Capture the cell that displays the provided text and extract its [x, y] central coordinate. 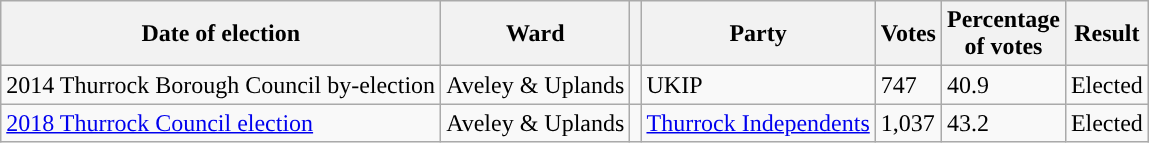
2018 Thurrock Council election [221, 123]
Percentageof votes [1003, 34]
1,037 [908, 123]
2014 Thurrock Borough Council by-election [221, 85]
Party [758, 34]
UKIP [758, 85]
40.9 [1003, 85]
Votes [908, 34]
Thurrock Independents [758, 123]
Date of election [221, 34]
Result [1106, 34]
747 [908, 85]
Ward [536, 34]
43.2 [1003, 123]
